Locate the cell with the specified text and output its [x, y] center coordinate. 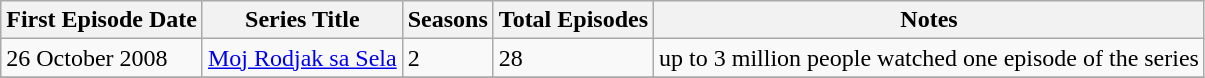
up to 3 million people watched one episode of the series [930, 58]
2 [448, 58]
Moj Rodjak sa Sela [302, 58]
First Episode Date [102, 20]
26 October 2008 [102, 58]
Total Episodes [573, 20]
28 [573, 58]
Series Title [302, 20]
Seasons [448, 20]
Notes [930, 20]
